Provide the [x, y] coordinate of the cell's center where the given text is located.  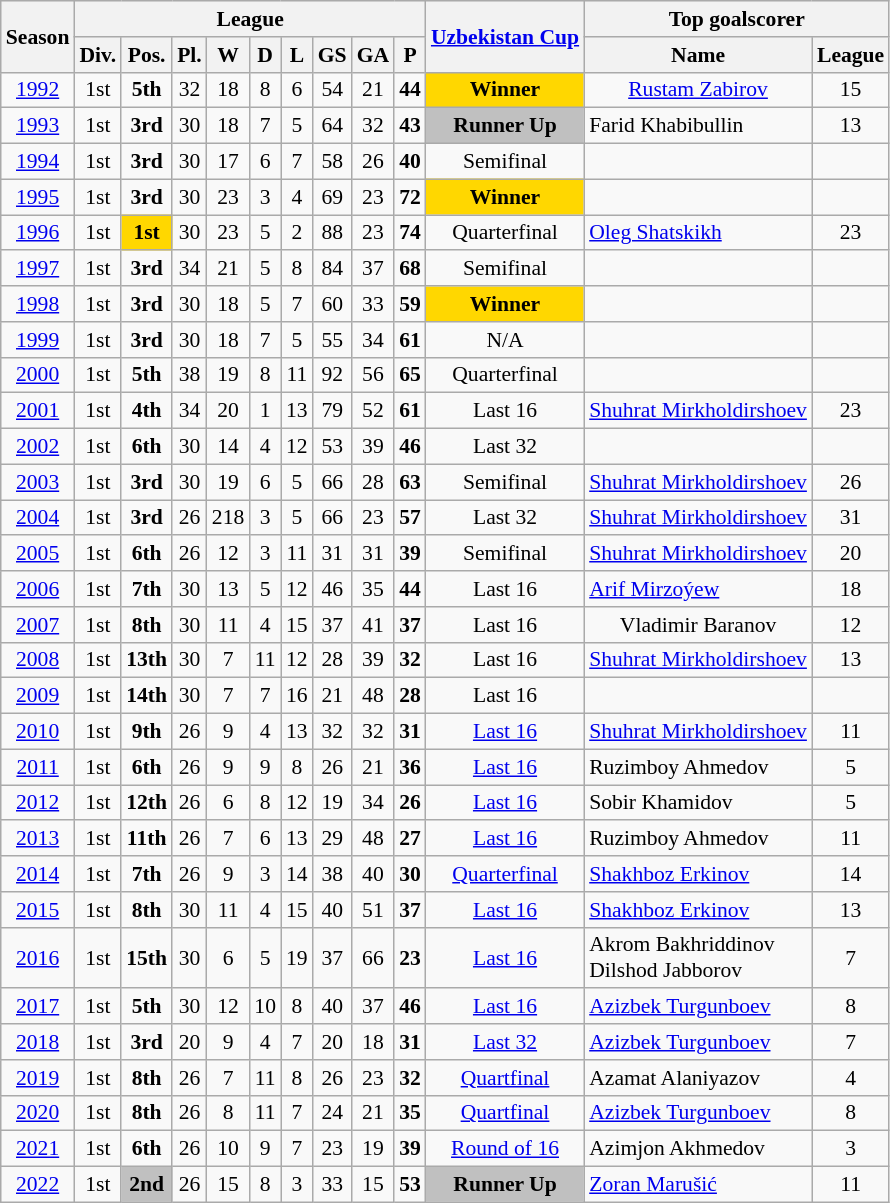
N/A [505, 340]
14th [146, 696]
W [228, 55]
2004 [38, 518]
2021 [38, 1149]
Zoran Marušić [698, 1185]
2009 [38, 696]
1998 [38, 304]
1992 [38, 90]
27 [410, 839]
41 [374, 625]
Div. [98, 55]
1995 [38, 197]
GS [332, 55]
56 [374, 375]
D [265, 55]
13th [146, 660]
2002 [38, 447]
2005 [38, 554]
2016 [38, 958]
Azimjon Akhmedov [698, 1149]
11th [146, 839]
43 [410, 126]
2008 [38, 660]
17 [228, 162]
55 [332, 340]
74 [410, 233]
2019 [38, 1078]
58 [332, 162]
24 [332, 1113]
L [297, 55]
Top goalscorer [736, 19]
15th [146, 958]
2020 [38, 1113]
Name [698, 55]
2018 [38, 1042]
36 [410, 767]
60 [332, 304]
63 [410, 482]
218 [228, 518]
52 [374, 411]
12th [146, 803]
1996 [38, 233]
68 [410, 269]
9th [146, 732]
2001 [38, 411]
2013 [38, 839]
Sobir Khamidov [698, 803]
2014 [38, 874]
2000 [38, 375]
2022 [38, 1185]
54 [332, 90]
Farid Khabibullin [698, 126]
92 [332, 375]
2015 [38, 910]
P [410, 55]
29 [332, 839]
Akrom Bakhriddinov Dilshod Jabborov [698, 958]
1994 [38, 162]
Pl. [190, 55]
64 [332, 126]
2003 [38, 482]
Season [38, 36]
1 [265, 411]
2 [297, 233]
59 [410, 304]
2011 [38, 767]
79 [332, 411]
Uzbekistan Cup [505, 36]
1997 [38, 269]
2010 [38, 732]
Round of 16 [505, 1149]
Rustam Zabirov [698, 90]
Pos. [146, 55]
2017 [38, 1007]
GA [374, 55]
2006 [38, 589]
2012 [38, 803]
1999 [38, 340]
4th [146, 411]
Vladimir Baranov [698, 625]
Oleg Shatskikh [698, 233]
Azamat Alaniyazov [698, 1078]
2nd [146, 1185]
84 [332, 269]
57 [410, 518]
65 [410, 375]
69 [332, 197]
Arif Mirzoýew [698, 589]
88 [332, 233]
2007 [38, 625]
1993 [38, 126]
51 [374, 910]
72 [410, 197]
16 [297, 696]
